Find where the given text appears and provide that cell's center as (x, y) coordinate. 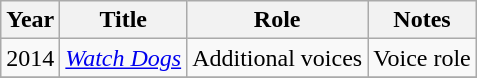
Watch Dogs (124, 58)
Voice role (422, 58)
Title (124, 20)
Notes (422, 20)
Year (30, 20)
Additional voices (278, 58)
2014 (30, 58)
Role (278, 20)
